Search for the cell housing the specified text and yield its (x, y) center coordinate. 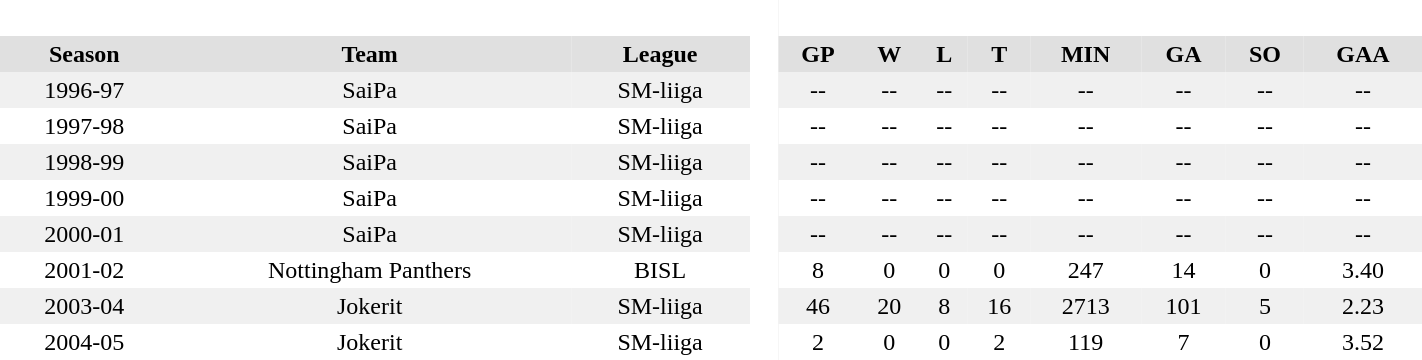
119 (1085, 342)
1997-98 (84, 126)
14 (1184, 270)
2003-04 (84, 306)
SO (1265, 54)
T (1000, 54)
2.23 (1363, 306)
W (890, 54)
1999-00 (84, 198)
2004-05 (84, 342)
101 (1184, 306)
3.40 (1363, 270)
Season (84, 54)
Nottingham Panthers (370, 270)
GAA (1363, 54)
16 (1000, 306)
MIN (1085, 54)
7 (1184, 342)
1996-97 (84, 90)
3.52 (1363, 342)
2713 (1085, 306)
1998-99 (84, 162)
BISL (660, 270)
20 (890, 306)
46 (818, 306)
GP (818, 54)
League (660, 54)
247 (1085, 270)
2001-02 (84, 270)
2000-01 (84, 234)
L (944, 54)
5 (1265, 306)
Team (370, 54)
GA (1184, 54)
